Scan for the cell matching the given text and deliver its (x, y) coordinate at center. 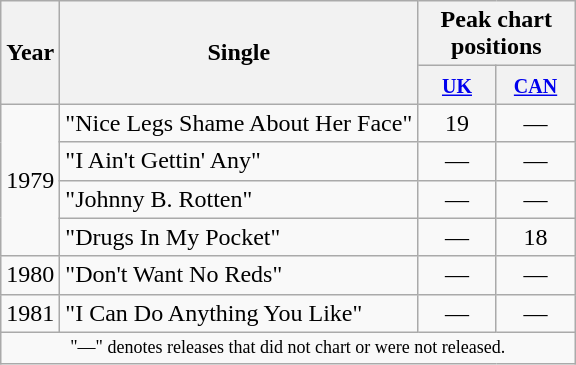
1979 (30, 180)
Peak chart positions (496, 34)
Single (239, 52)
"I Ain't Gettin' Any" (239, 161)
1980 (30, 275)
19 (458, 123)
"Nice Legs Shame About Her Face" (239, 123)
"I Can Do Anything You Like" (239, 313)
1981 (30, 313)
"—" denotes releases that did not chart or were not released. (288, 348)
UK (458, 85)
"Don't Want No Reds" (239, 275)
CAN (536, 85)
Year (30, 52)
"Johnny B. Rotten" (239, 199)
18 (536, 237)
"Drugs In My Pocket" (239, 237)
